Return [X, Y] of the center of cell containing provided text 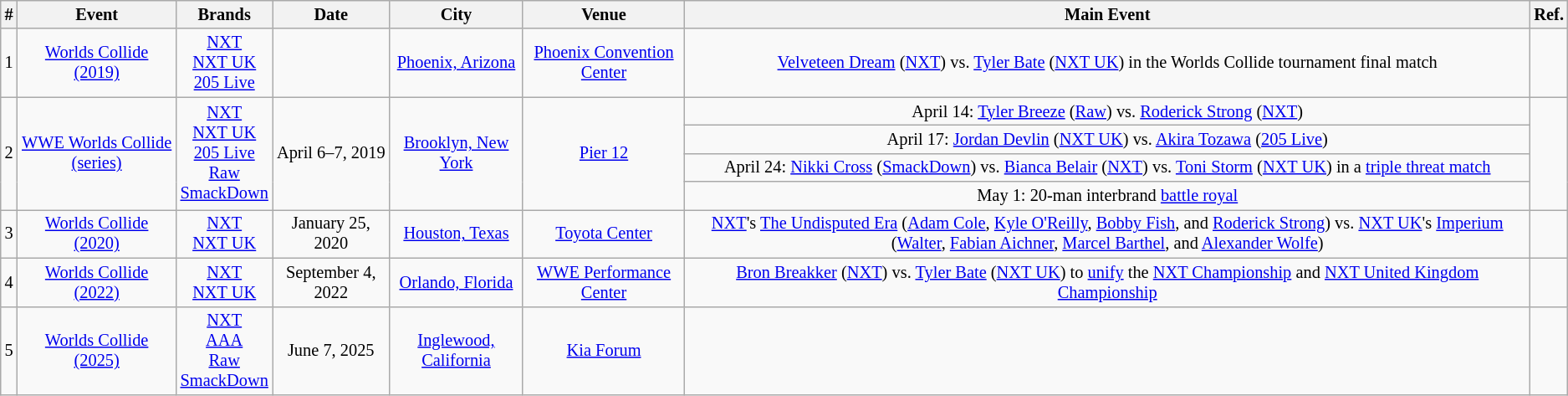
WWE Worlds Collide (series) [97, 154]
2 [9, 154]
WWE Performance Center [604, 282]
Kia Forum [604, 351]
April 14: Tyler Breeze (Raw) vs. Roderick Strong (NXT) [1107, 111]
Venue [604, 14]
Houston, Texas [457, 234]
Inglewood, California [457, 351]
4 [9, 282]
Worlds Collide (2025) [97, 351]
May 1: 20-man interbrand battle royal [1107, 196]
Phoenix Convention Center [604, 63]
NXTNXT UK205 LiveRawSmackDown [224, 154]
City [457, 14]
April 17: Jordan Devlin (NXT UK) vs. Akira Tozawa (205 Live) [1107, 139]
5 [9, 351]
Orlando, Florida [457, 282]
April 6–7, 2019 [331, 154]
June 7, 2025 [331, 351]
Event [97, 14]
September 4, 2022 [331, 282]
Worlds Collide (2020) [97, 234]
Worlds Collide (2022) [97, 282]
Bron Breakker (NXT) vs. Tyler Bate (NXT UK) to unify the NXT Championship and NXT United Kingdom Championship [1107, 282]
Main Event [1107, 14]
Velveteen Dream (NXT) vs. Tyler Bate (NXT UK) in the Worlds Collide tournament final match [1107, 63]
Toyota Center [604, 234]
1 [9, 63]
April 24: Nikki Cross (SmackDown) vs. Bianca Belair (NXT) vs. Toni Storm (NXT UK) in a triple threat match [1107, 167]
NXTNXT UK205 Live [224, 63]
Brooklyn, New York [457, 154]
# [9, 14]
Date [331, 14]
Ref. [1549, 14]
3 [9, 234]
January 25, 2020 [331, 234]
Brands [224, 14]
Pier 12 [604, 154]
Phoenix, Arizona [457, 63]
NXTAAARawSmackDown [224, 351]
Worlds Collide (2019) [97, 63]
